Detect which cell encompasses the target text, then output its [X, Y] center coordinate. 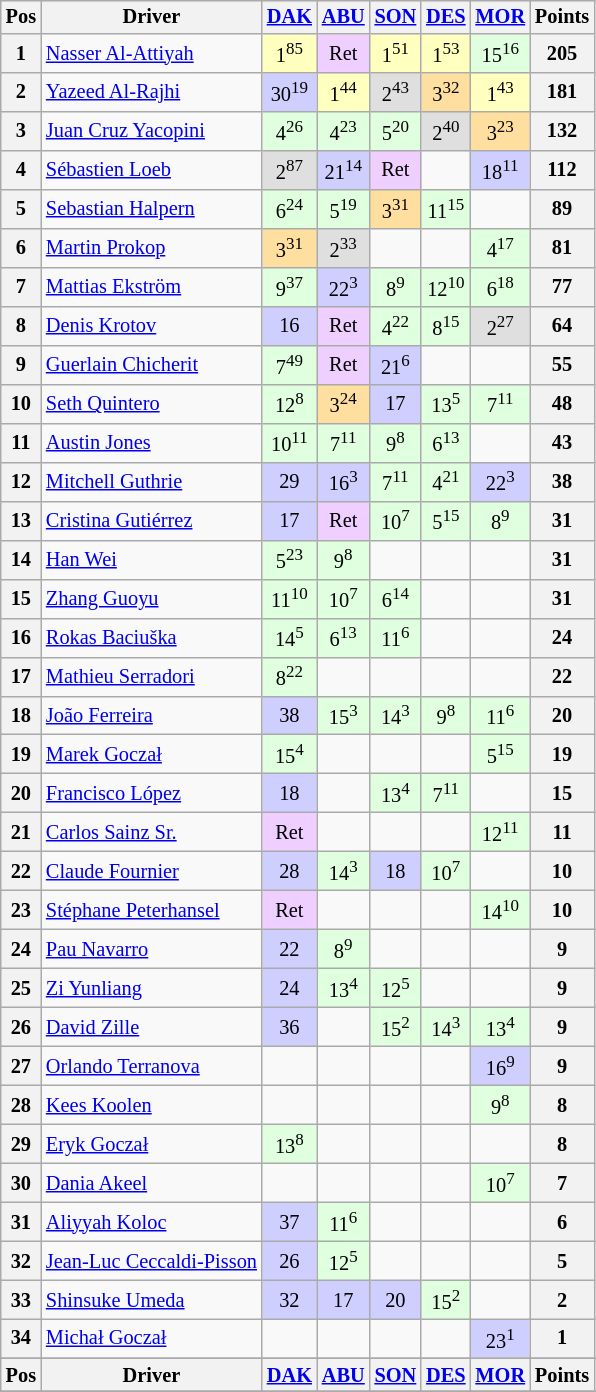
30 [21, 1182]
216 [396, 364]
3 [21, 132]
1011 [290, 442]
145 [290, 638]
169 [500, 1066]
1211 [500, 832]
240 [446, 132]
144 [344, 92]
Mathieu Serradori [152, 676]
23 [21, 910]
614 [396, 598]
324 [344, 404]
426 [290, 132]
Yazeed Al-Rajhi [152, 92]
55 [562, 364]
417 [500, 248]
Denis Krotov [152, 326]
231 [500, 1338]
815 [446, 326]
48 [562, 404]
138 [290, 1144]
Aliyyah Koloc [152, 1222]
422 [396, 326]
Mattias Ekström [152, 288]
27 [21, 1066]
Sébastien Loeb [152, 170]
12 [21, 482]
Juan Cruz Yacopini [152, 132]
3019 [290, 92]
Zhang Guoyu [152, 598]
36 [290, 1028]
Carlos Sainz Sr. [152, 832]
323 [500, 132]
Martin Prokop [152, 248]
Seth Quintero [152, 404]
233 [344, 248]
64 [562, 326]
154 [290, 754]
181 [562, 92]
205 [562, 54]
618 [500, 288]
1115 [446, 210]
João Ferreira [152, 716]
Rokas Baciuška [152, 638]
185 [290, 54]
33 [21, 1300]
Zi Yunliang [152, 988]
523 [290, 560]
77 [562, 288]
135 [446, 404]
34 [21, 1338]
Sebastian Halpern [152, 210]
43 [562, 442]
Dania Akeel [152, 1182]
Guerlain Chicherit [152, 364]
421 [446, 482]
1210 [446, 288]
227 [500, 326]
243 [396, 92]
Claude Fournier [152, 872]
Francisco López [152, 794]
Kees Koolen [152, 1106]
287 [290, 170]
25 [21, 988]
749 [290, 364]
Stéphane Peterhansel [152, 910]
519 [344, 210]
822 [290, 676]
Austin Jones [152, 442]
132 [562, 132]
Jean-Luc Ceccaldi-Pisson [152, 1260]
1110 [290, 598]
Marek Goczał [152, 754]
Cristina Gutiérrez [152, 520]
151 [396, 54]
Nasser Al-Attiyah [152, 54]
37 [290, 1222]
1516 [500, 54]
2114 [344, 170]
112 [562, 170]
Mitchell Guthrie [152, 482]
Pau Navarro [152, 950]
1410 [500, 910]
David Zille [152, 1028]
332 [446, 92]
4 [21, 170]
937 [290, 288]
Shinsuke Umeda [152, 1300]
Han Wei [152, 560]
13 [21, 520]
14 [21, 560]
Eryk Goczał [152, 1144]
624 [290, 210]
163 [344, 482]
520 [396, 132]
128 [290, 404]
81 [562, 248]
1811 [500, 170]
21 [21, 832]
423 [344, 132]
Michał Goczał [152, 1338]
Orlando Terranova [152, 1066]
